Find where the given text appears and provide that cell's center as [x, y] coordinate. 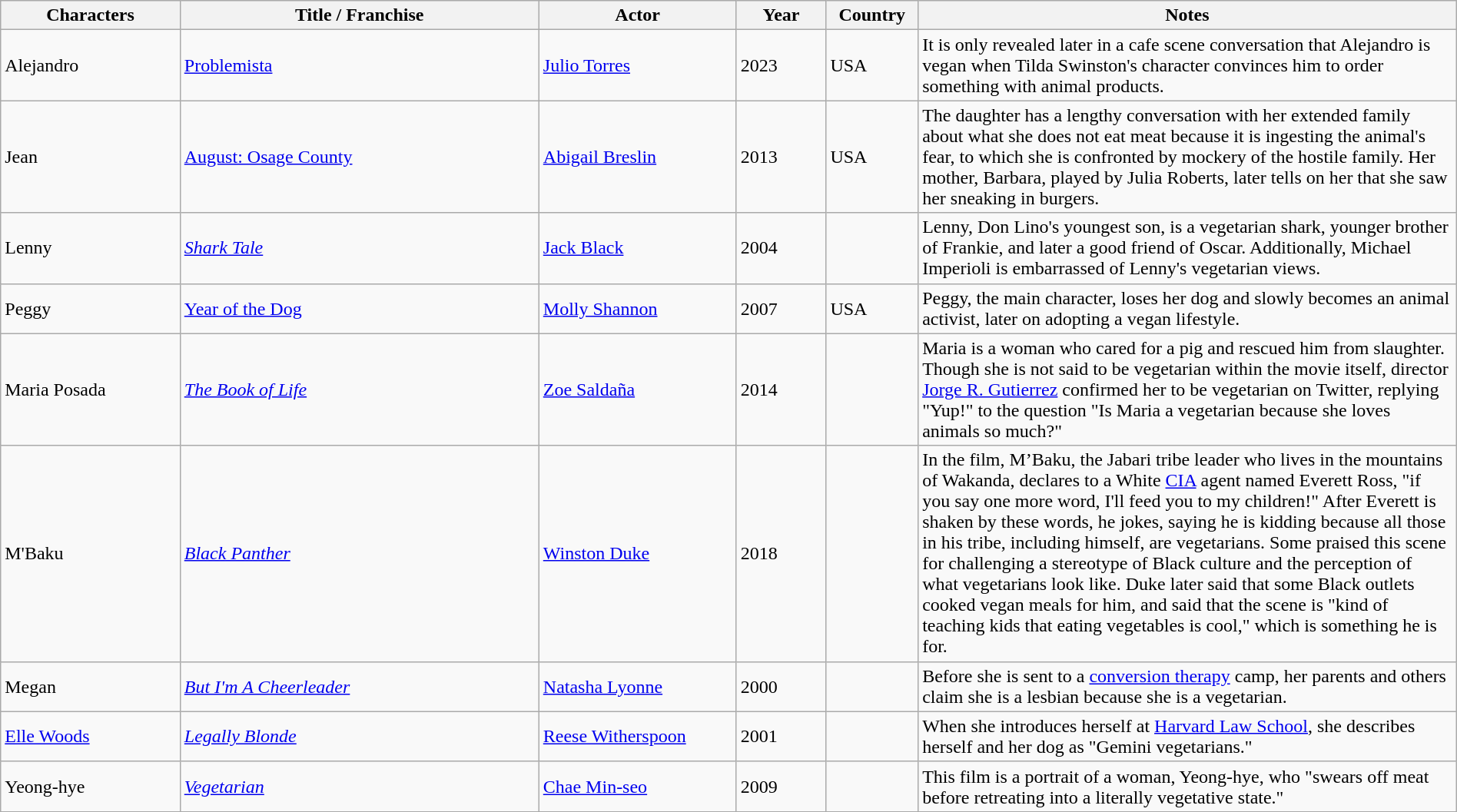
Lenny [91, 248]
Problemista [360, 65]
2009 [781, 787]
Natasha Lyonne [638, 687]
But I'm A Cheerleader [360, 687]
Title / Franchise [360, 15]
Characters [91, 15]
Reese Witherspoon [638, 736]
Country [872, 15]
Year [781, 15]
Vegetarian [360, 787]
This film is a portrait of a woman, Yeong-hye, who "swears off meat before retreating into a literally vegetative state." [1188, 787]
Abigail Breslin [638, 157]
Chae Min-seo [638, 787]
2013 [781, 157]
When she introduces herself at Harvard Law School, she describes herself and her dog as "Gemini vegetarians." [1188, 736]
Yeong-hye [91, 787]
Peggy [91, 309]
Jack Black [638, 248]
2014 [781, 389]
Megan [91, 687]
2018 [781, 553]
Zoe Saldaña [638, 389]
M'Baku [91, 553]
Winston Duke [638, 553]
Jean [91, 157]
2001 [781, 736]
Maria Posada [91, 389]
Peggy, the main character, loses her dog and slowly becomes an animal activist, later on adopting a vegan lifestyle. [1188, 309]
Actor [638, 15]
Legally Blonde [360, 736]
Notes [1188, 15]
Before she is sent to a conversion therapy camp, her parents and others claim she is a lesbian because she is a vegetarian. [1188, 687]
Molly Shannon [638, 309]
Elle Woods [91, 736]
2007 [781, 309]
Black Panther [360, 553]
Year of the Dog [360, 309]
The Book of Life [360, 389]
2000 [781, 687]
2004 [781, 248]
Alejandro [91, 65]
2023 [781, 65]
Julio Torres [638, 65]
Shark Tale [360, 248]
August: Osage County [360, 157]
